Detect which cell encompasses the target text, then output its [X, Y] center coordinate. 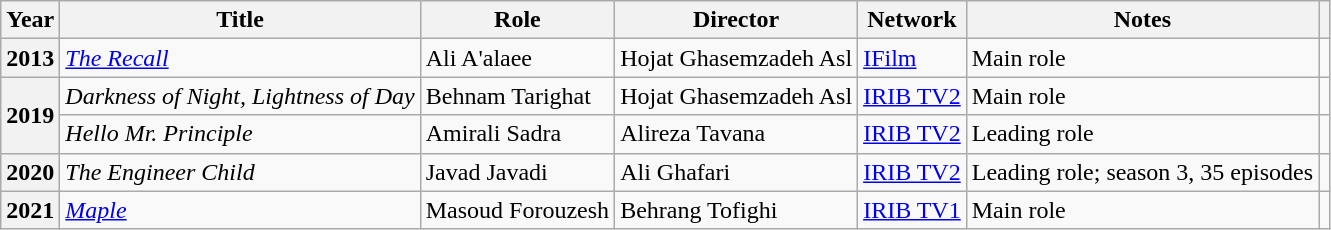
Darkness of Night, Lightness of Day [240, 96]
Leading role [1142, 134]
Behnam Tarighat [517, 96]
The Recall [240, 58]
2019 [30, 115]
Notes [1142, 20]
Maple [240, 210]
Network [912, 20]
Leading role; season 3, 35 episodes [1142, 172]
Ali A'alaee [517, 58]
Director [736, 20]
IFilm [912, 58]
2013 [30, 58]
IRIB TV1 [912, 210]
Hello Mr. Principle [240, 134]
Role [517, 20]
2020 [30, 172]
Ali Ghafari [736, 172]
Alireza Tavana [736, 134]
Year [30, 20]
Title [240, 20]
2021 [30, 210]
The Engineer Child [240, 172]
Amirali Sadra [517, 134]
Behrang Tofighi [736, 210]
Javad Javadi [517, 172]
Masoud Forouzesh [517, 210]
